Search for the cell housing the specified text and yield its [x, y] center coordinate. 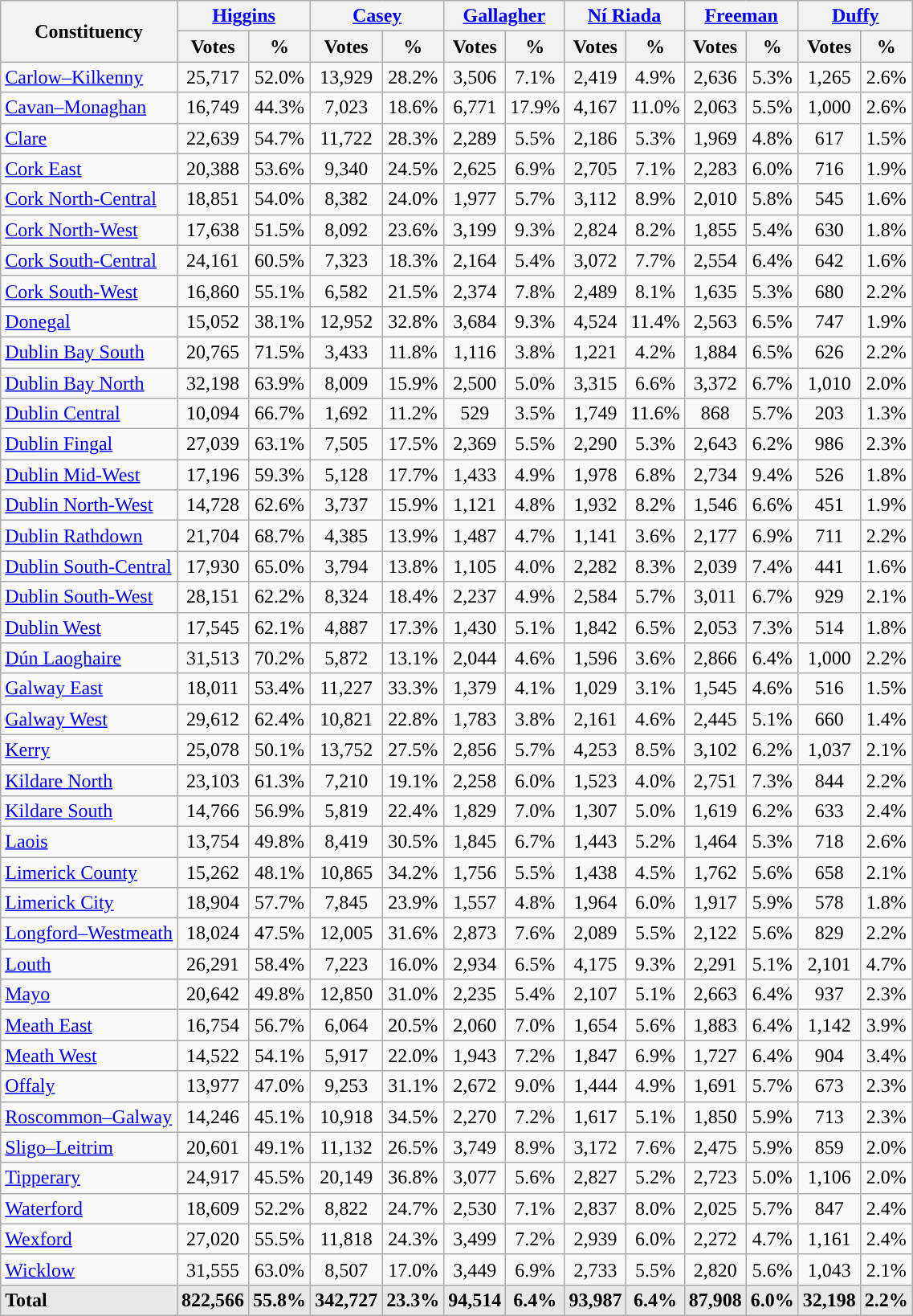
2,563 [715, 321]
3,499 [475, 1239]
53.6% [279, 169]
904 [829, 1056]
451 [829, 505]
8.3% [655, 566]
16.0% [413, 964]
17.3% [413, 627]
25,717 [212, 77]
Limerick County [89, 872]
6.8% [655, 475]
10,821 [347, 719]
1,545 [715, 689]
52.2% [279, 1208]
18.4% [413, 597]
36.8% [413, 1178]
2,445 [715, 719]
50.1% [279, 750]
2,161 [596, 719]
7,223 [347, 964]
52.0% [279, 77]
13,977 [212, 1086]
Meath East [89, 1025]
1,635 [715, 291]
14,766 [212, 811]
Roscommon–Galway [89, 1117]
829 [829, 934]
1,842 [596, 627]
8,419 [347, 841]
2,751 [715, 780]
1,943 [475, 1056]
26.5% [413, 1147]
22.0% [413, 1056]
56.7% [279, 1025]
24.7% [413, 1208]
13.1% [413, 658]
63.9% [279, 383]
1,691 [715, 1086]
1,116 [475, 352]
2,837 [596, 1208]
31,513 [212, 658]
Longford–Westmeath [89, 934]
13,929 [347, 77]
Gallagher [504, 16]
87,908 [715, 1300]
2,272 [715, 1239]
17.7% [413, 475]
12,850 [347, 995]
10,865 [347, 872]
26,291 [212, 964]
4,887 [347, 627]
4,524 [596, 321]
18.3% [413, 260]
9,253 [347, 1086]
3,433 [347, 352]
7,505 [347, 444]
1,969 [715, 138]
2,475 [715, 1147]
5.8% [772, 199]
Galway West [89, 719]
55.5% [279, 1239]
13.8% [413, 566]
11.6% [655, 414]
20,149 [347, 1178]
Offaly [89, 1086]
65.0% [279, 566]
18,609 [212, 1208]
1,829 [475, 811]
Dublin South-West [89, 597]
28.3% [413, 138]
17,930 [212, 566]
20,765 [212, 352]
24.3% [413, 1239]
3,011 [715, 597]
Dublin South-Central [89, 566]
1,883 [715, 1025]
Clare [89, 138]
2,291 [715, 964]
Cork East [89, 169]
1,379 [475, 689]
59.3% [279, 475]
47.5% [279, 934]
20,642 [212, 995]
6,064 [347, 1025]
2,584 [596, 597]
1,010 [829, 383]
31,555 [212, 1269]
1,619 [715, 811]
516 [829, 689]
10,918 [347, 1117]
3,737 [347, 505]
3,372 [715, 383]
31.1% [413, 1086]
44.3% [279, 108]
2,089 [596, 934]
1,546 [715, 505]
Mayo [89, 995]
71.5% [279, 352]
3,077 [475, 1178]
22,639 [212, 138]
986 [829, 444]
3,102 [715, 750]
45.5% [279, 1178]
Carlow–Kilkenny [89, 77]
578 [829, 903]
7,845 [347, 903]
8,507 [347, 1269]
93,987 [596, 1300]
Tipperary [89, 1178]
Ní Riada [625, 16]
1.4% [887, 719]
633 [829, 811]
48.1% [279, 872]
9.0% [535, 1086]
17.9% [535, 108]
18,024 [212, 934]
1,043 [829, 1269]
2,672 [475, 1086]
62.6% [279, 505]
17.5% [413, 444]
Donegal [89, 321]
3,506 [475, 77]
711 [829, 536]
2,856 [475, 750]
203 [829, 414]
14,522 [212, 1056]
4.1% [535, 689]
23.9% [413, 903]
1,596 [596, 658]
2,053 [715, 627]
11.8% [413, 352]
8.5% [655, 750]
16,860 [212, 291]
2,258 [475, 780]
1,557 [475, 903]
3,199 [475, 230]
53.4% [279, 689]
3,172 [596, 1147]
2,122 [715, 934]
17,638 [212, 230]
Duffy [855, 16]
54.0% [279, 199]
12,952 [347, 321]
68.7% [279, 536]
747 [829, 321]
2,824 [596, 230]
Total [89, 1300]
34.5% [413, 1117]
8.1% [655, 291]
2,290 [596, 444]
1,221 [596, 352]
1,523 [596, 780]
2,705 [596, 169]
7.8% [535, 291]
630 [829, 230]
859 [829, 1147]
4,253 [596, 750]
2,643 [715, 444]
11,132 [347, 1147]
1,783 [475, 719]
5,872 [347, 658]
1,105 [475, 566]
5,819 [347, 811]
8,822 [347, 1208]
Cork South-West [89, 291]
24.0% [413, 199]
55.1% [279, 291]
3,749 [475, 1147]
2,419 [596, 77]
63.1% [279, 444]
55.8% [279, 1300]
62.1% [279, 627]
23.6% [413, 230]
2,723 [715, 1178]
66.7% [279, 414]
62.2% [279, 597]
13,754 [212, 841]
6,582 [347, 291]
2,827 [596, 1178]
2,237 [475, 597]
3,794 [347, 566]
21,704 [212, 536]
11,722 [347, 138]
7,023 [347, 108]
1,654 [596, 1025]
545 [829, 199]
94,514 [475, 1300]
514 [829, 627]
Constituency [89, 31]
1,964 [596, 903]
1,433 [475, 475]
1,037 [829, 750]
626 [829, 352]
16,749 [212, 108]
Dublin North-West [89, 505]
1,142 [829, 1025]
57.7% [279, 903]
9.4% [772, 475]
11,818 [347, 1239]
1,727 [715, 1056]
38.1% [279, 321]
3,072 [596, 260]
Dublin Bay North [89, 383]
54.7% [279, 138]
342,727 [347, 1300]
20,388 [212, 169]
4,385 [347, 536]
2,283 [715, 169]
16,754 [212, 1025]
680 [829, 291]
28,151 [212, 597]
23,103 [212, 780]
2,107 [596, 995]
27.5% [413, 750]
2,369 [475, 444]
929 [829, 597]
3,684 [475, 321]
31.0% [413, 995]
1,161 [829, 1239]
6,771 [475, 108]
33.3% [413, 689]
21.5% [413, 291]
Meath West [89, 1056]
13.9% [413, 536]
2,025 [715, 1208]
1,141 [596, 536]
Dublin West [89, 627]
2,934 [475, 964]
1,855 [715, 230]
13,752 [347, 750]
2,866 [715, 658]
20.5% [413, 1025]
17,545 [212, 627]
Sligo–Leitrim [89, 1147]
2,500 [475, 383]
54.1% [279, 1056]
1,438 [596, 872]
658 [829, 872]
3,315 [596, 383]
1,762 [715, 872]
Freeman [741, 16]
2,733 [596, 1269]
Dublin Bay South [89, 352]
2,270 [475, 1117]
Limerick City [89, 903]
844 [829, 780]
34.2% [413, 872]
2,289 [475, 138]
11.2% [413, 414]
17,196 [212, 475]
2,010 [715, 199]
22.8% [413, 719]
1,443 [596, 841]
Wexford [89, 1239]
1,978 [596, 475]
14,246 [212, 1117]
4.5% [655, 872]
Wicklow [89, 1269]
1,845 [475, 841]
12,005 [347, 934]
1,692 [347, 414]
11,227 [347, 689]
23.3% [413, 1300]
1,464 [715, 841]
2,734 [715, 475]
Cork South-Central [89, 260]
2,530 [475, 1208]
Dublin Rathdown [89, 536]
3.4% [887, 1056]
60.5% [279, 260]
18.6% [413, 108]
61.3% [279, 780]
1,847 [596, 1056]
25,078 [212, 750]
2,489 [596, 291]
18,011 [212, 689]
1,977 [475, 199]
4,167 [596, 108]
8,009 [347, 383]
1,307 [596, 811]
2,939 [596, 1239]
3.1% [655, 689]
20,601 [212, 1147]
3,112 [596, 199]
2,625 [475, 169]
1.3% [887, 414]
Kerry [89, 750]
642 [829, 260]
660 [829, 719]
56.9% [279, 811]
1,850 [715, 1117]
Higgins [243, 16]
8,382 [347, 199]
19.1% [413, 780]
15,052 [212, 321]
8,324 [347, 597]
2,663 [715, 995]
32.8% [413, 321]
9,340 [347, 169]
51.5% [279, 230]
2,235 [475, 995]
1,932 [596, 505]
31.6% [413, 934]
2,164 [475, 260]
617 [829, 138]
526 [829, 475]
27,039 [212, 444]
3,449 [475, 1269]
7.7% [655, 260]
Dublin Fingal [89, 444]
2,873 [475, 934]
Kildare North [89, 780]
18,904 [212, 903]
Kildare South [89, 811]
1,121 [475, 505]
18,851 [212, 199]
4.2% [655, 352]
441 [829, 566]
22.4% [413, 811]
14,728 [212, 505]
7,323 [347, 260]
2,820 [715, 1269]
7,210 [347, 780]
28.2% [413, 77]
70.2% [279, 658]
Dublin Central [89, 414]
1,756 [475, 872]
2,063 [715, 108]
2,374 [475, 291]
Galway East [89, 689]
1,884 [715, 352]
2,101 [829, 964]
Cork North-West [89, 230]
29,612 [212, 719]
868 [715, 414]
11.4% [655, 321]
Dún Laoghaire [89, 658]
3.5% [535, 414]
1,444 [596, 1086]
17.0% [413, 1269]
847 [829, 1208]
24,917 [212, 1178]
Dublin Mid-West [89, 475]
2,177 [715, 536]
2,039 [715, 566]
62.4% [279, 719]
2,044 [475, 658]
47.0% [279, 1086]
5,917 [347, 1056]
45.1% [279, 1117]
1,749 [596, 414]
Casey [377, 16]
822,566 [212, 1300]
529 [475, 414]
4,175 [596, 964]
Louth [89, 964]
Cavan–Monaghan [89, 108]
1,106 [829, 1178]
30.5% [413, 841]
1,917 [715, 903]
673 [829, 1086]
24,161 [212, 260]
1,487 [475, 536]
5,128 [347, 475]
1,265 [829, 77]
11.0% [655, 108]
24.5% [413, 169]
1,430 [475, 627]
49.1% [279, 1147]
2,060 [475, 1025]
Cork North-Central [89, 199]
1,029 [596, 689]
Laois [89, 841]
63.0% [279, 1269]
718 [829, 841]
10,094 [212, 414]
2,186 [596, 138]
3.9% [887, 1025]
716 [829, 169]
27,020 [212, 1239]
Waterford [89, 1208]
58.4% [279, 964]
15,262 [212, 872]
2,282 [596, 566]
937 [829, 995]
2,554 [715, 260]
8,092 [347, 230]
713 [829, 1117]
2,636 [715, 77]
1,617 [596, 1117]
7.4% [772, 566]
8.0% [655, 1208]
